Pinpoint the cell where the given text exists, returning its [X, Y] midpoint coordinate. 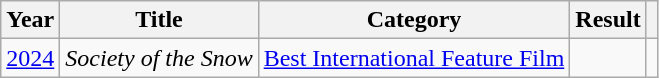
Category [414, 20]
Title [159, 20]
Result [608, 20]
Best International Feature Film [414, 58]
2024 [30, 58]
Society of the Snow [159, 58]
Year [30, 20]
